Provide the [X, Y] coordinate of the cell's center where the given text is located.  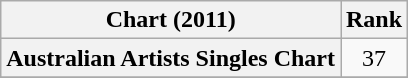
37 [374, 58]
Australian Artists Singles Chart [171, 58]
Chart (2011) [171, 20]
Rank [374, 20]
